Search for the cell housing the specified text and yield its (X, Y) center coordinate. 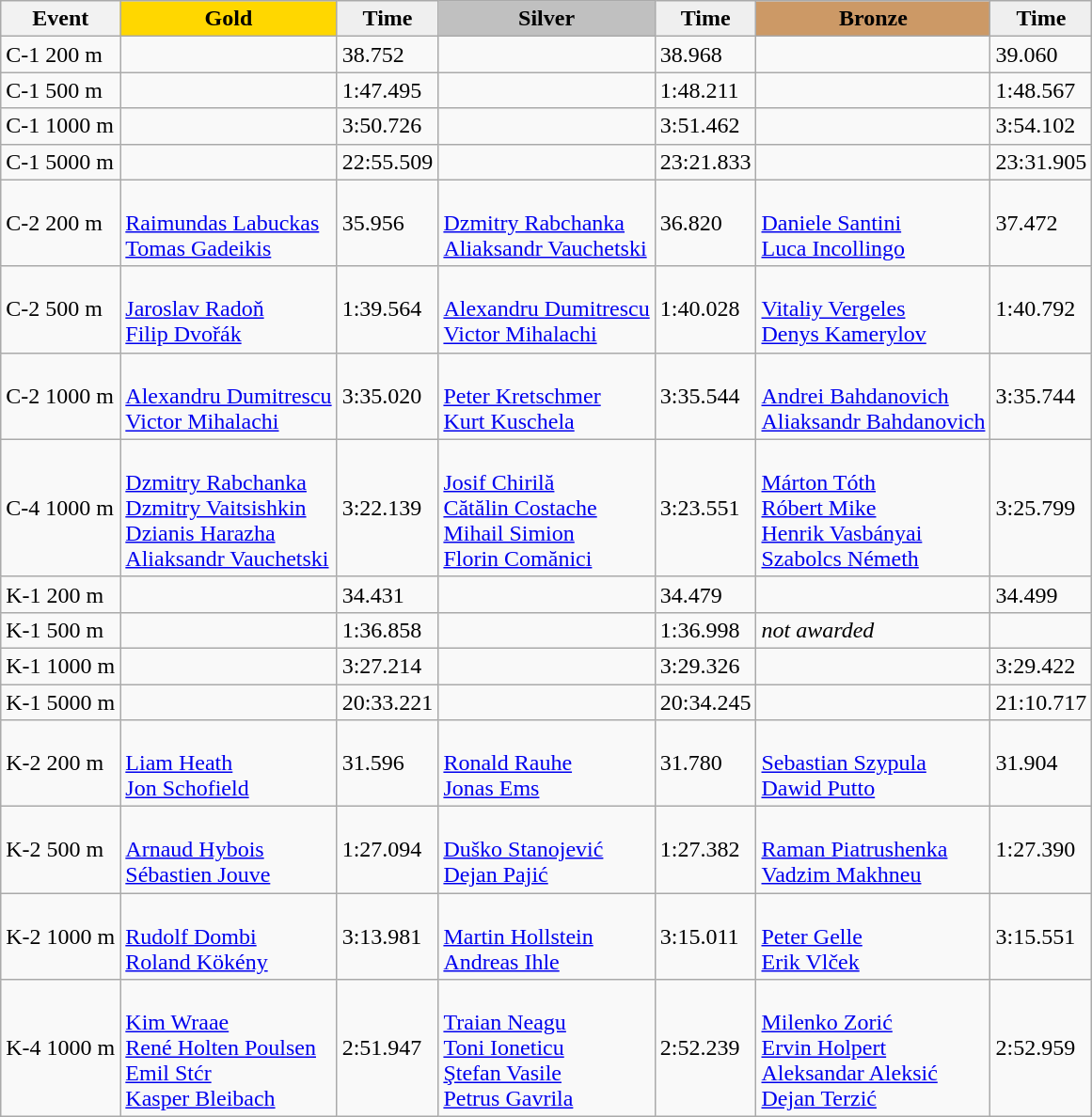
20:34.245 (705, 702)
Liam HeathJon Schofield (229, 763)
C-1 200 m (60, 55)
3:23.551 (705, 508)
34.479 (705, 594)
Josif ChirilăCătălin CostacheMihail SimionFlorin Comănici (546, 508)
39.060 (1041, 55)
Peter GelleErik Vlček (873, 936)
C-1 1000 m (60, 126)
1:47.495 (388, 90)
Ronald RauheJonas Ems (546, 763)
K-1 500 m (60, 630)
1:48.567 (1041, 90)
K-2 200 m (60, 763)
K-1 1000 m (60, 666)
2:52.239 (705, 1048)
31.780 (705, 763)
2:51.947 (388, 1048)
3:50.726 (388, 126)
1:48.211 (705, 90)
Arnaud HyboisSébastien Jouve (229, 850)
1:27.094 (388, 850)
31.596 (388, 763)
C-2 500 m (60, 309)
34.431 (388, 594)
C-2 1000 m (60, 396)
Kim WraaeRené Holten PoulsenEmil StćrKasper Bleibach (229, 1048)
Event (60, 19)
C-1 500 m (60, 90)
C-2 200 m (60, 223)
Dzmitry RabchankaAliaksandr Vauchetski (546, 223)
Raimundas LabuckasTomas Gadeikis (229, 223)
3:35.020 (388, 396)
K-1 5000 m (60, 702)
3:29.422 (1041, 666)
38.968 (705, 55)
C-1 5000 m (60, 162)
38.752 (388, 55)
Bronze (873, 19)
K-2 500 m (60, 850)
Andrei BahdanovichAliaksandr Bahdanovich (873, 396)
1:36.998 (705, 630)
Vitaliy VergelesDenys Kamerylov (873, 309)
3:22.139 (388, 508)
36.820 (705, 223)
Raman PiatrushenkaVadzim Makhneu (873, 850)
1:27.390 (1041, 850)
2:52.959 (1041, 1048)
35.956 (388, 223)
Martin HollsteinAndreas Ihle (546, 936)
1:36.858 (388, 630)
3:25.799 (1041, 508)
3:35.744 (1041, 396)
3:29.326 (705, 666)
K-1 200 m (60, 594)
K-2 1000 m (60, 936)
Dzmitry RabchankaDzmitry VaitsishkinDzianis HarazhaAliaksandr Vauchetski (229, 508)
Milenko ZorićErvin HolpertAleksandar AleksićDejan Terzić (873, 1048)
Peter KretschmerKurt Kuschela (546, 396)
3:51.462 (705, 126)
Gold (229, 19)
Silver (546, 19)
37.472 (1041, 223)
31.904 (1041, 763)
Rudolf DombiRoland Kökény (229, 936)
3:15.551 (1041, 936)
3:27.214 (388, 666)
34.499 (1041, 594)
Duško StanojevićDejan Pajić (546, 850)
not awarded (873, 630)
3:13.981 (388, 936)
22:55.509 (388, 162)
Jaroslav RadoňFilip Dvořák (229, 309)
1:40.792 (1041, 309)
K-4 1000 m (60, 1048)
Daniele SantiniLuca Incollingo (873, 223)
1:39.564 (388, 309)
C-4 1000 m (60, 508)
20:33.221 (388, 702)
Sebastian SzypulaDawid Putto (873, 763)
3:35.544 (705, 396)
1:27.382 (705, 850)
21:10.717 (1041, 702)
3:15.011 (705, 936)
3:54.102 (1041, 126)
Traian NeaguToni IoneticuŞtefan VasilePetrus Gavrila (546, 1048)
23:21.833 (705, 162)
23:31.905 (1041, 162)
Márton TóthRóbert MikeHenrik VasbányaiSzabolcs Németh (873, 508)
1:40.028 (705, 309)
